Identify which cell holds the provided text, then report its (x, y) central coordinate. 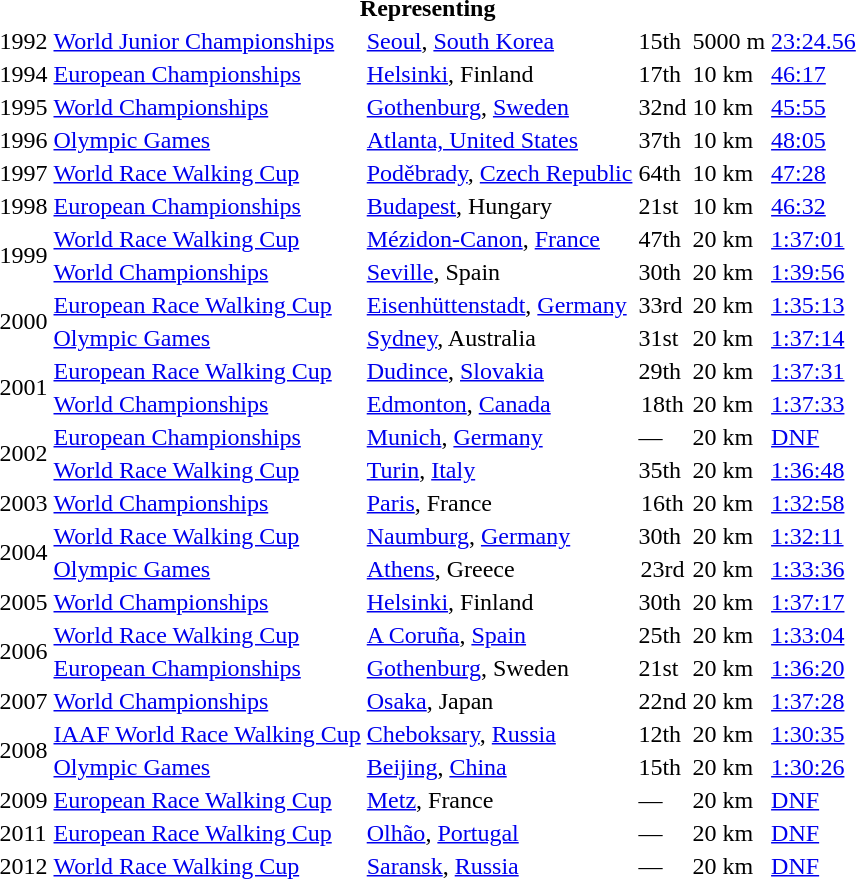
Athens, Greece (500, 569)
35th (662, 470)
Turin, Italy (500, 470)
Paris, France (500, 503)
29th (662, 371)
37th (662, 140)
23rd (662, 569)
18th (662, 404)
17th (662, 74)
22nd (662, 701)
Osaka, Japan (500, 701)
Olhão, Portugal (500, 833)
A Coruña, Spain (500, 635)
5000 m (729, 41)
Poděbrady, Czech Republic (500, 173)
Naumburg, Germany (500, 536)
Cheboksary, Russia (500, 734)
47th (662, 239)
Dudince, Slovakia (500, 371)
33rd (662, 305)
Eisenhüttenstadt, Germany (500, 305)
Edmonton, Canada (500, 404)
Seville, Spain (500, 272)
25th (662, 635)
Munich, Germany (500, 437)
12th (662, 734)
64th (662, 173)
Seoul, South Korea (500, 41)
IAAF World Race Walking Cup (207, 734)
Beijing, China (500, 767)
Sydney, Australia (500, 338)
Atlanta, United States (500, 140)
31st (662, 338)
Mézidon-Canon, France (500, 239)
Metz, France (500, 800)
Budapest, Hungary (500, 206)
16th (662, 503)
World Junior Championships (207, 41)
32nd (662, 107)
